Capture the cell that displays the provided text and extract its [X, Y] central coordinate. 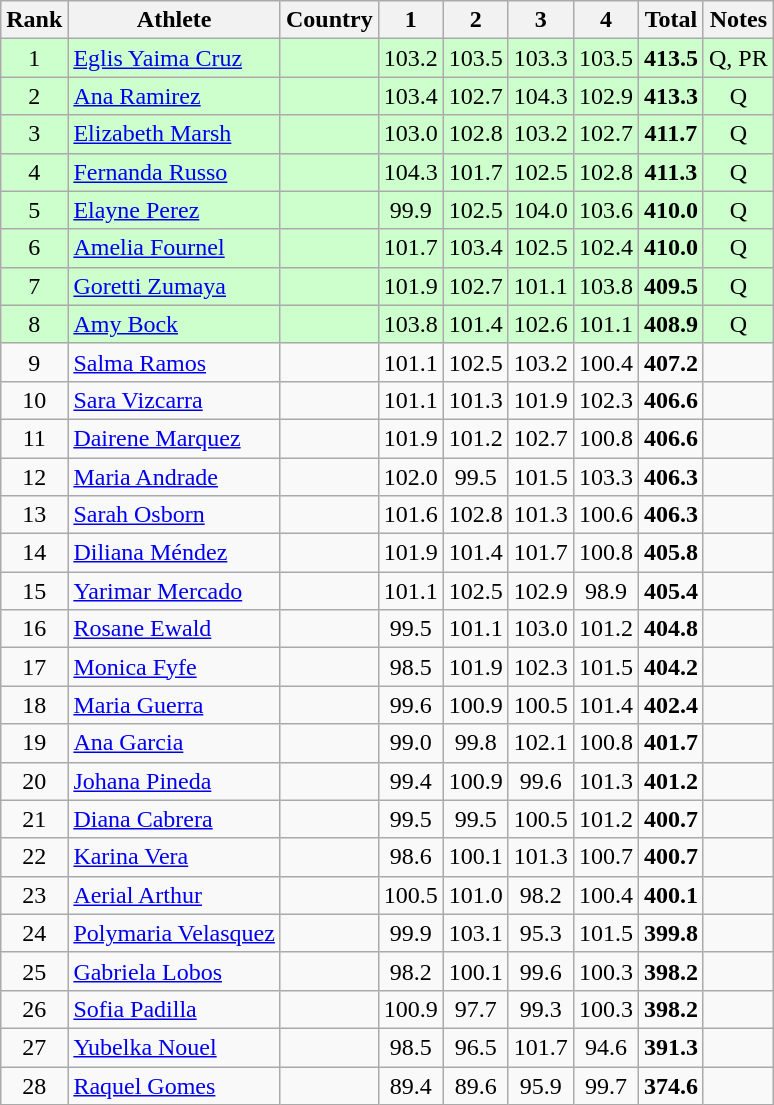
8 [34, 324]
24 [34, 933]
401.2 [670, 781]
Fernanda Russo [174, 172]
103.6 [606, 210]
99.8 [476, 743]
104.0 [540, 210]
Elayne Perez [174, 210]
Athlete [174, 20]
101.0 [476, 895]
405.8 [670, 553]
9 [34, 362]
12 [34, 477]
Polymaria Velasquez [174, 933]
400.1 [670, 895]
103.1 [476, 933]
Q, PR [738, 58]
18 [34, 705]
98.9 [606, 591]
102.1 [540, 743]
89.4 [410, 1085]
402.4 [670, 705]
Maria Andrade [174, 477]
99.0 [410, 743]
Elizabeth Marsh [174, 134]
13 [34, 515]
413.5 [670, 58]
89.6 [476, 1085]
19 [34, 743]
Karina Vera [174, 857]
99.4 [410, 781]
Sara Vizcarra [174, 400]
Notes [738, 20]
96.5 [476, 1047]
408.9 [670, 324]
Eglis Yaima Cruz [174, 58]
99.3 [540, 1009]
Rank [34, 20]
Raquel Gomes [174, 1085]
98.6 [410, 857]
Aerial Arthur [174, 895]
Johana Pineda [174, 781]
94.6 [606, 1047]
97.7 [476, 1009]
14 [34, 553]
Ana Garcia [174, 743]
5 [34, 210]
100.6 [606, 515]
411.3 [670, 172]
Rosane Ewald [174, 629]
Dairene Marquez [174, 438]
Maria Guerra [174, 705]
Total [670, 20]
16 [34, 629]
413.3 [670, 96]
17 [34, 667]
Sofia Padilla [174, 1009]
27 [34, 1047]
20 [34, 781]
95.9 [540, 1085]
Diliana Méndez [174, 553]
95.3 [540, 933]
404.8 [670, 629]
15 [34, 591]
25 [34, 971]
Yarimar Mercado [174, 591]
Goretti Zumaya [174, 286]
7 [34, 286]
Monica Fyfe [174, 667]
405.4 [670, 591]
Amelia Fournel [174, 248]
28 [34, 1085]
374.6 [670, 1085]
407.2 [670, 362]
Gabriela Lobos [174, 971]
99.7 [606, 1085]
23 [34, 895]
26 [34, 1009]
411.7 [670, 134]
102.0 [410, 477]
404.2 [670, 667]
409.5 [670, 286]
401.7 [670, 743]
101.6 [410, 515]
Yubelka Nouel [174, 1047]
102.6 [540, 324]
Country [329, 20]
11 [34, 438]
Diana Cabrera [174, 819]
Ana Ramirez [174, 96]
21 [34, 819]
102.4 [606, 248]
Sarah Osborn [174, 515]
10 [34, 400]
6 [34, 248]
399.8 [670, 933]
391.3 [670, 1047]
Salma Ramos [174, 362]
Amy Bock [174, 324]
22 [34, 857]
100.7 [606, 857]
